Output the (X, Y) coordinate of the center of the cell containing the given text.  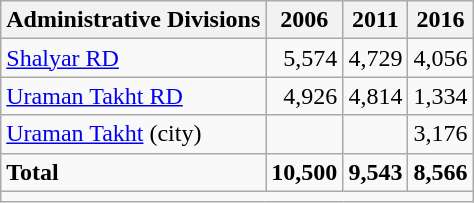
Total (134, 172)
4,814 (376, 96)
10,500 (304, 172)
2011 (376, 20)
4,056 (440, 58)
9,543 (376, 172)
Uraman Takht RD (134, 96)
3,176 (440, 134)
Uraman Takht (city) (134, 134)
5,574 (304, 58)
4,926 (304, 96)
2006 (304, 20)
Shalyar RD (134, 58)
2016 (440, 20)
1,334 (440, 96)
Administrative Divisions (134, 20)
8,566 (440, 172)
4,729 (376, 58)
